For the text-containing cell, return its midpoint in (x, y) coordinate format. 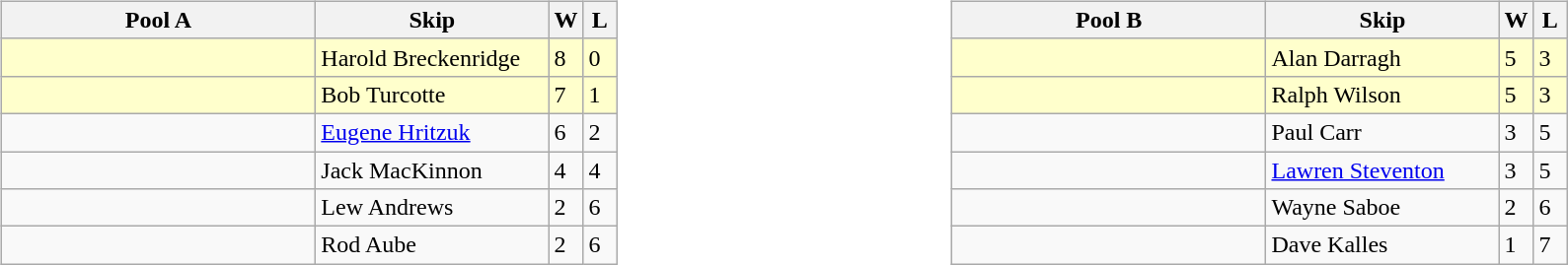
Lawren Steventon (1382, 170)
Pool B (1109, 20)
Harold Breckenridge (432, 57)
Jack MacKinnon (432, 170)
Bob Turcotte (432, 95)
Pool A (158, 20)
Rod Aube (432, 245)
Alan Darragh (1382, 57)
8 (566, 57)
Dave Kalles (1382, 245)
Paul Carr (1382, 132)
Lew Andrews (432, 208)
0 (600, 57)
Wayne Saboe (1382, 208)
Ralph Wilson (1382, 95)
Eugene Hritzuk (432, 132)
